Provide the (X, Y) coordinate of the cell's center where the given text is located.  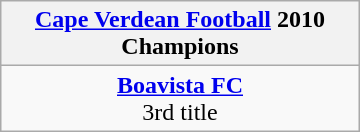
Cape Verdean Football 2010Champions (180, 34)
Boavista FC3rd title (180, 98)
